Find where the given text appears and provide that cell's center as [X, Y] coordinate. 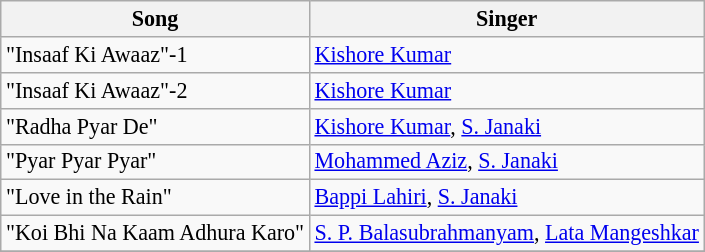
"Pyar Pyar Pyar" [156, 162]
Song [156, 18]
Singer [506, 18]
"Love in the Rain" [156, 198]
"Insaaf Ki Awaaz"-1 [156, 54]
Mohammed Aziz, S. Janaki [506, 162]
S. P. Balasubrahmanyam, Lata Mangeshkar [506, 233]
"Radha Pyar De" [156, 126]
Bappi Lahiri, S. Janaki [506, 198]
"Insaaf Ki Awaaz"-2 [156, 90]
"Koi Bhi Na Kaam Adhura Karo" [156, 233]
Kishore Kumar, S. Janaki [506, 126]
